Identify which cell holds the provided text, then report its [x, y] central coordinate. 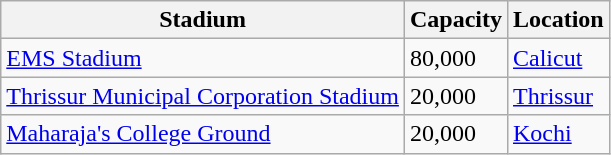
EMS Stadium [203, 58]
Maharaja's College Ground [203, 134]
80,000 [456, 58]
Stadium [203, 20]
Capacity [456, 20]
Kochi [558, 134]
Thrissur [558, 96]
Location [558, 20]
Thrissur Municipal Corporation Stadium [203, 96]
Calicut [558, 58]
